Provide the [x, y] coordinate of the cell's center where the given text is located.  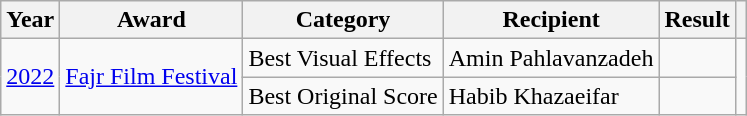
Best Visual Effects [343, 58]
Best Original Score [343, 96]
Amin Pahlavanzadeh [551, 58]
Category [343, 20]
Award [152, 20]
2022 [30, 77]
Recipient [551, 20]
Fajr Film Festival [152, 77]
Year [30, 20]
Result [697, 20]
Habib Khazaeifar [551, 96]
